Provide the (x, y) coordinate of the cell's center where the given text is located.  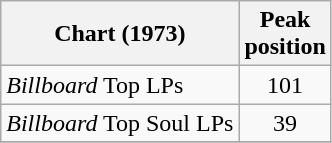
39 (285, 123)
Billboard Top Soul LPs (120, 123)
Billboard Top LPs (120, 85)
Peakposition (285, 34)
101 (285, 85)
Chart (1973) (120, 34)
